From the cell containing the given text, extract its center point as [X, Y] coordinate. 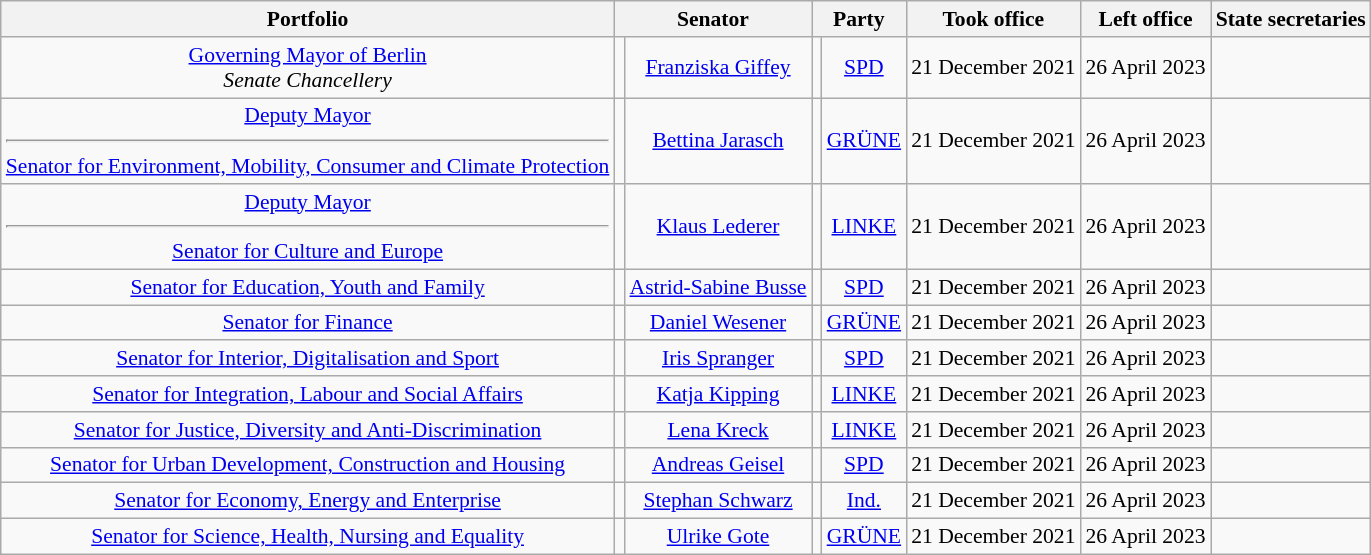
Portfolio [308, 19]
Senator for Urban Development, Construction and Housing [308, 465]
Senator for Justice, Diversity and Anti-Discrimination [308, 430]
Senator for Economy, Energy and Enterprise [308, 501]
Deputy MayorSenator for Environment, Mobility, Consumer and Climate Protection [308, 141]
Left office [1146, 19]
Bettina Jarasch [718, 141]
Took office [993, 19]
Deputy MayorSenator for Culture and Europe [308, 227]
Stephan Schwarz [718, 501]
Senator for Education, Youth and Family [308, 287]
State secretaries [1291, 19]
Klaus Lederer [718, 227]
Andreas Geisel [718, 465]
Iris Spranger [718, 359]
Ulrike Gote [718, 537]
Katja Kipping [718, 394]
Senator for Integration, Labour and Social Affairs [308, 394]
Governing Mayor of BerlinSenate Chancellery [308, 68]
Daniel Wesener [718, 323]
Franziska Giffey [718, 68]
Senator [712, 19]
Lena Kreck [718, 430]
Party [860, 19]
Senator for Interior, Digitalisation and Sport [308, 359]
Senator for Science, Health, Nursing and Equality [308, 537]
Ind. [864, 501]
Astrid-Sabine Busse [718, 287]
Senator for Finance [308, 323]
